Provide the [x, y] coordinate of the cell's center where the given text is located.  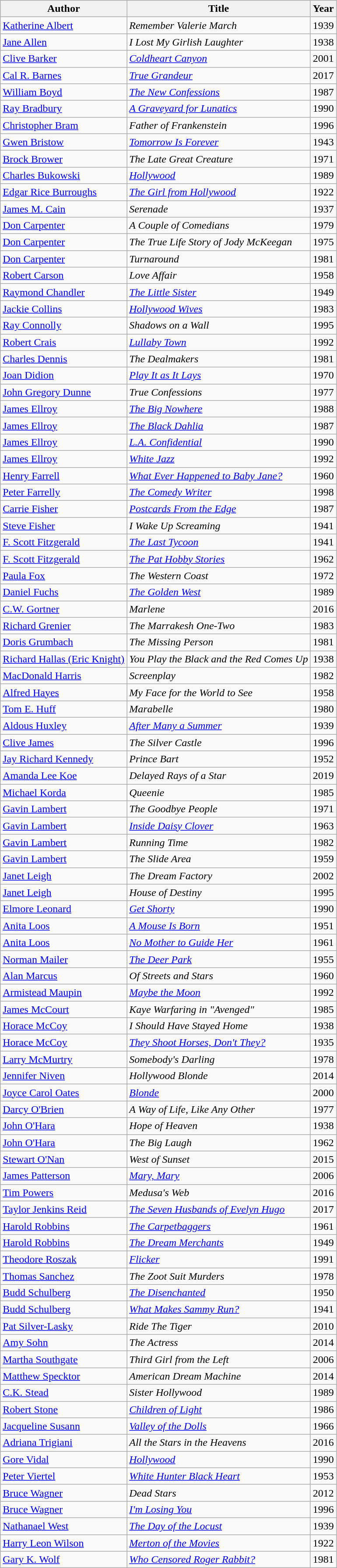
Theodore Roszak [64, 1259]
My Face for the World to See [219, 692]
Peter Viertel [64, 1476]
The Silver Castle [219, 743]
Sister Hollywood [219, 1393]
Ride The Tiger [219, 1326]
Robert Crais [64, 342]
Title [219, 9]
James McCourt [64, 1009]
Jennifer Niven [64, 1076]
2000 [323, 1093]
The Dream Merchants [219, 1242]
American Dream Machine [219, 1376]
White Jazz [219, 459]
Hollywood Wives [219, 309]
Father of Frankenstein [219, 125]
1972 [323, 576]
James Patterson [64, 1176]
Richard Hallas (Eric Knight) [64, 659]
The Black Dahlia [219, 425]
1979 [323, 226]
West of Sunset [219, 1159]
1952 [323, 759]
Shadows on a Wall [219, 326]
The Seven Husbands of Evelyn Hugo [219, 1209]
Brock Brower [64, 159]
Jackie Collins [64, 309]
House of Destiny [219, 892]
The Comedy Writer [219, 492]
The Dealmakers [219, 359]
Somebody's Darling [219, 1059]
Running Time [219, 842]
Queenie [219, 793]
Joyce Carol Oates [64, 1093]
Tim Powers [64, 1193]
Christopher Bram [64, 125]
After Many a Summer [219, 726]
Richard Grenier [64, 626]
C.K. Stead [64, 1393]
The Golden West [219, 592]
The Big Nowhere [219, 409]
1988 [323, 409]
Raymond Chandler [64, 292]
2001 [323, 59]
Pat Silver-Lasky [64, 1326]
1986 [323, 1409]
Marlene [219, 609]
Norman Mailer [64, 959]
Hollywood Blonde [219, 1076]
Robert Stone [64, 1409]
Merton of the Movies [219, 1543]
I Should Have Stayed Home [219, 1026]
1955 [323, 959]
The Carpetbaggers [219, 1226]
Aldous Huxley [64, 726]
Darcy O'Brien [64, 1109]
The Goodbye People [219, 809]
L.A. Confidential [219, 442]
Gwen Bristow [64, 142]
A Way of Life, Like Any Other [219, 1109]
1953 [323, 1476]
Who Censored Roger Rabbit? [219, 1560]
John Gregory Dunne [64, 392]
Armistead Maupin [64, 992]
Jacqueline Susann [64, 1426]
Flicker [219, 1259]
The Zoot Suit Murders [219, 1276]
Cal R. Barnes [64, 75]
Maybe the Moon [219, 992]
Dead Stars [219, 1493]
The Late Great Creature [219, 159]
No Mother to Guide Her [219, 942]
Thomas Sanchez [64, 1276]
1935 [323, 1043]
Blonde [219, 1093]
The Day of the Locust [219, 1526]
Author [64, 9]
James M. Cain [64, 209]
Amy Sohn [64, 1343]
Amanda Lee Koe [64, 776]
Medusa's Web [219, 1193]
MacDonald Harris [64, 676]
Doris Grumbach [64, 642]
Lullaby Town [219, 342]
Postcards From the Edge [219, 509]
Joan Didion [64, 375]
1966 [323, 1426]
A Graveyard for Lunatics [219, 109]
I Lost My Girlish Laughter [219, 42]
Get Shorty [219, 909]
Jane Allen [64, 42]
Children of Light [219, 1409]
You Play the Black and the Red Comes Up [219, 659]
The Deer Park [219, 959]
Michael Korda [64, 793]
Marabelle [219, 709]
Prince Bart [219, 759]
I Wake Up Screaming [219, 526]
Inside Daisy Clover [219, 826]
The Marrakesh One-Two [219, 626]
Of Streets and Stars [219, 976]
Daniel Fuchs [64, 592]
Clive Barker [64, 59]
Remember Valerie March [219, 25]
1959 [323, 859]
Turnaround [219, 259]
2012 [323, 1493]
Tom E. Huff [64, 709]
Kaye Warfaring in "Avenged" [219, 1009]
Ray Connolly [64, 326]
The Girl from Hollywood [219, 192]
Charles Bukowski [64, 175]
Katherine Albert [64, 25]
2015 [323, 1159]
Hope of Heaven [219, 1126]
Year [323, 9]
Nathanael West [64, 1526]
The Slide Area [219, 859]
The Missing Person [219, 642]
2002 [323, 876]
1980 [323, 709]
Alan Marcus [64, 976]
Stewart O'Nan [64, 1159]
White Hunter Black Heart [219, 1476]
Ray Bradbury [64, 109]
Edgar Rice Burroughs [64, 192]
The Pat Hobby Stories [219, 559]
I'm Losing You [219, 1509]
The Disenchanted [219, 1293]
2010 [323, 1326]
1970 [323, 375]
Larry McMurtry [64, 1059]
The True Life Story of Jody McKeegan [219, 242]
The Big Laugh [219, 1143]
Jay Richard Kennedy [64, 759]
2019 [323, 776]
Steve Fisher [64, 526]
Clive James [64, 743]
Carrie Fisher [64, 509]
1998 [323, 492]
Adriana Trigiani [64, 1443]
Gary K. Wolf [64, 1560]
1951 [323, 926]
True Confessions [219, 392]
Coldheart Canyon [219, 59]
The Actress [219, 1343]
C.W. Gortner [64, 609]
Elmore Leonard [64, 909]
The Dream Factory [219, 876]
Love Affair [219, 276]
Peter Farrelly [64, 492]
What Makes Sammy Run? [219, 1310]
1950 [323, 1293]
Harry Leon Wilson [64, 1543]
Gore Vidal [64, 1459]
Delayed Rays of a Star [219, 776]
A Mouse Is Born [219, 926]
1943 [323, 142]
The Little Sister [219, 292]
1975 [323, 242]
1937 [323, 209]
Play It as It Lays [219, 375]
1963 [323, 826]
All the Stars in the Heavens [219, 1443]
Charles Dennis [64, 359]
The Last Tycoon [219, 542]
William Boyd [64, 92]
Martha Southgate [64, 1359]
Matthew Specktor [64, 1376]
Paula Fox [64, 576]
What Ever Happened to Baby Jane? [219, 475]
Alfred Hayes [64, 692]
The New Confessions [219, 92]
Valley of the Dolls [219, 1426]
Serenade [219, 209]
1991 [323, 1259]
Tomorrow Is Forever [219, 142]
A Couple of Comedians [219, 226]
Taylor Jenkins Reid [64, 1209]
They Shoot Horses, Don't They? [219, 1043]
Henry Farrell [64, 475]
The Western Coast [219, 576]
Screenplay [219, 676]
Mary, Mary [219, 1176]
Robert Carson [64, 276]
Third Girl from the Left [219, 1359]
True Grandeur [219, 75]
